Locate the cell with the specified text and output its (X, Y) center coordinate. 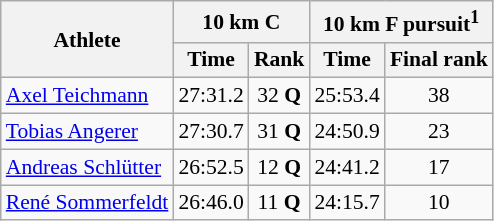
Axel Teichmann (88, 96)
Final rank (439, 60)
12 Q (280, 167)
Rank (280, 60)
24:15.7 (346, 203)
24:41.2 (346, 167)
27:31.2 (210, 96)
38 (439, 96)
René Sommerfeldt (88, 203)
Athlete (88, 40)
27:30.7 (210, 132)
Andreas Schlütter (88, 167)
24:50.9 (346, 132)
26:52.5 (210, 167)
Tobias Angerer (88, 132)
17 (439, 167)
10 km C (241, 22)
32 Q (280, 96)
26:46.0 (210, 203)
10 km F pursuit1 (400, 22)
31 Q (280, 132)
23 (439, 132)
11 Q (280, 203)
10 (439, 203)
25:53.4 (346, 96)
